From the cell containing the given text, extract its center point as [x, y] coordinate. 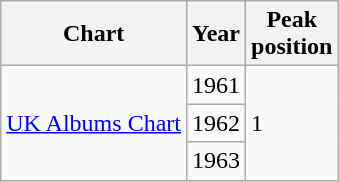
1962 [216, 123]
Peakposition [292, 34]
1961 [216, 85]
UK Albums Chart [94, 123]
1963 [216, 161]
Year [216, 34]
1 [292, 123]
Chart [94, 34]
